Determine the (X, Y) coordinate at the center of the cell enclosing the given text.  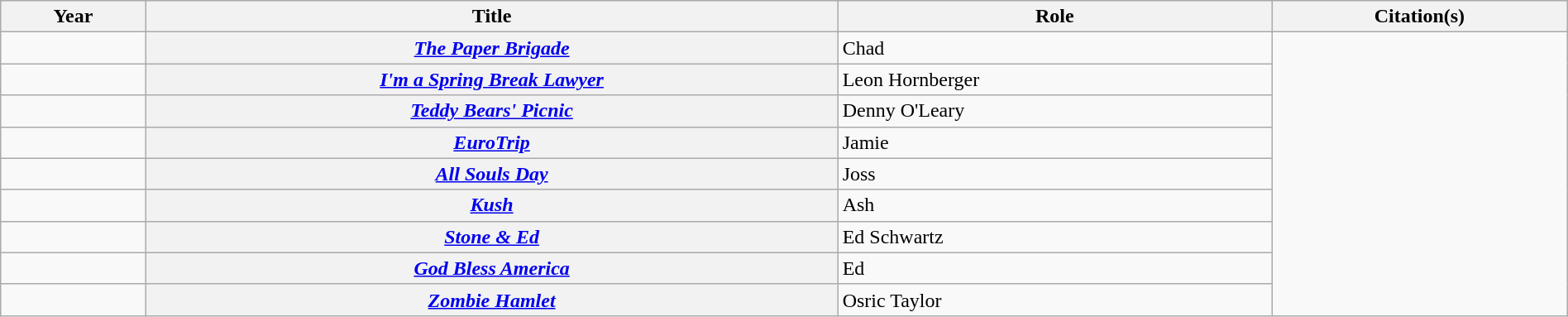
Ed (1054, 268)
Ed Schwartz (1054, 237)
Osric Taylor (1054, 300)
Joss (1054, 174)
Year (73, 17)
The Paper Brigade (491, 48)
God Bless America (491, 268)
Denny O'Leary (1054, 111)
EuroTrip (491, 142)
Jamie (1054, 142)
Leon Hornberger (1054, 79)
Citation(s) (1420, 17)
Kush (491, 205)
Stone & Ed (491, 237)
Title (491, 17)
Ash (1054, 205)
I'm a Spring Break Lawyer (491, 79)
Teddy Bears' Picnic (491, 111)
Zombie Hamlet (491, 300)
All Souls Day (491, 174)
Chad (1054, 48)
Role (1054, 17)
